Find where the given text appears and provide that cell's center as [x, y] coordinate. 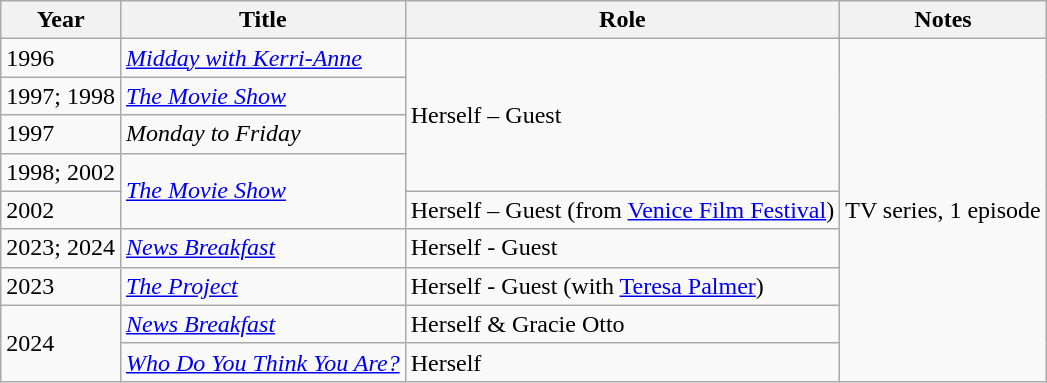
Midday with Kerri-Anne [262, 58]
Herself [622, 362]
Who Do You Think You Are? [262, 362]
Monday to Friday [262, 134]
1997 [61, 134]
TV series, 1 episode [944, 210]
Year [61, 20]
Herself - Guest [622, 248]
Herself – Guest (from Venice Film Festival) [622, 210]
1998; 2002 [61, 172]
Herself - Guest (with Teresa Palmer) [622, 286]
1996 [61, 58]
2024 [61, 343]
2002 [61, 210]
Role [622, 20]
1997; 1998 [61, 96]
Title [262, 20]
Herself & Gracie Otto [622, 324]
Notes [944, 20]
2023 [61, 286]
The Project [262, 286]
Herself – Guest [622, 115]
2023; 2024 [61, 248]
